Return the (X, Y) coordinate for the center point of the cell that contains the specified text.  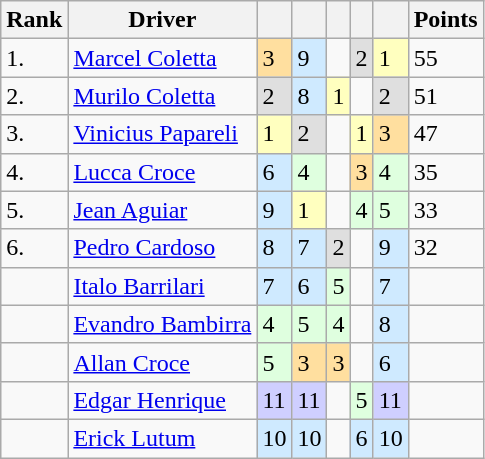
Italo Barrilari (162, 286)
Evandro Bambirra (162, 324)
5. (34, 210)
Rank (34, 20)
55 (446, 58)
1. (34, 58)
2. (34, 96)
3. (34, 134)
Jean Aguiar (162, 210)
32 (446, 248)
Points (446, 20)
Murilo Coletta (162, 96)
Vinicius Papareli (162, 134)
4. (34, 172)
6. (34, 248)
51 (446, 96)
Allan Croce (162, 362)
Lucca Croce (162, 172)
35 (446, 172)
Marcel Coletta (162, 58)
33 (446, 210)
Erick Lutum (162, 438)
Driver (162, 20)
Pedro Cardoso (162, 248)
47 (446, 134)
Edgar Henrique (162, 400)
